Identify which cell holds the provided text, then report its [X, Y] central coordinate. 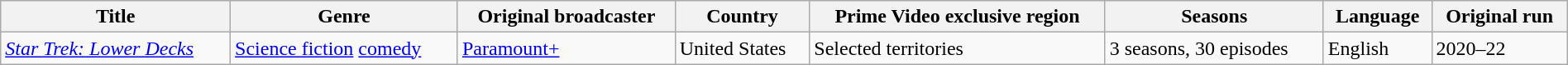
3 seasons, 30 episodes [1214, 48]
Country [743, 17]
Original broadcaster [566, 17]
Selected territories [958, 48]
United States [743, 48]
Paramount+ [566, 48]
Language [1378, 17]
Original run [1499, 17]
Seasons [1214, 17]
English [1378, 48]
Genre [344, 17]
Prime Video exclusive region [958, 17]
2020–22 [1499, 48]
Title [116, 17]
Star Trek: Lower Decks [116, 48]
Science fiction comedy [344, 48]
